Provide the (X, Y) coordinate of the cell's center where the given text is located.  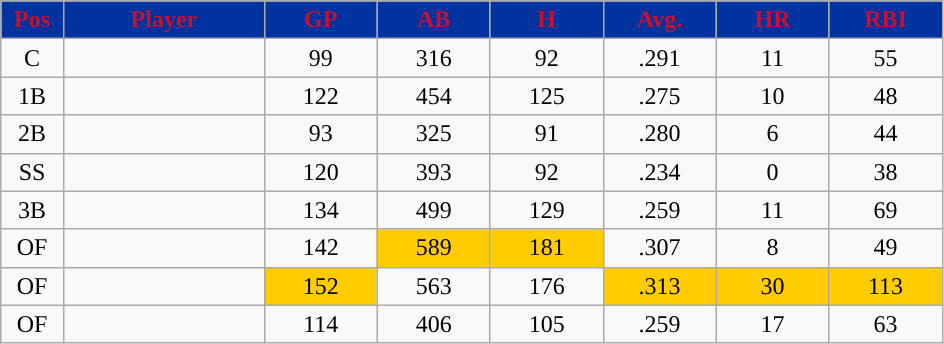
30 (772, 286)
GP (320, 20)
499 (434, 210)
122 (320, 96)
17 (772, 324)
.313 (660, 286)
125 (546, 96)
1B (32, 96)
Pos (32, 20)
142 (320, 248)
120 (320, 172)
H (546, 20)
105 (546, 324)
563 (434, 286)
.275 (660, 96)
93 (320, 134)
589 (434, 248)
49 (886, 248)
C (32, 58)
3B (32, 210)
.307 (660, 248)
406 (434, 324)
99 (320, 58)
325 (434, 134)
69 (886, 210)
113 (886, 286)
AB (434, 20)
134 (320, 210)
316 (434, 58)
454 (434, 96)
181 (546, 248)
8 (772, 248)
Player (164, 20)
.234 (660, 172)
2B (32, 134)
63 (886, 324)
HR (772, 20)
38 (886, 172)
152 (320, 286)
10 (772, 96)
SS (32, 172)
6 (772, 134)
.280 (660, 134)
Avg. (660, 20)
393 (434, 172)
0 (772, 172)
.291 (660, 58)
48 (886, 96)
RBI (886, 20)
55 (886, 58)
176 (546, 286)
129 (546, 210)
91 (546, 134)
44 (886, 134)
114 (320, 324)
